Search for the cell housing the specified text and yield its (X, Y) center coordinate. 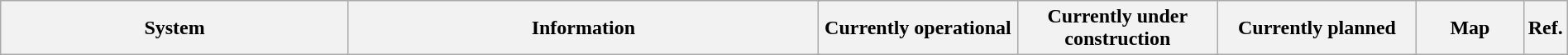
Map (1470, 28)
Currently operational (918, 28)
System (175, 28)
Information (583, 28)
Currently under construction (1117, 28)
Currently planned (1317, 28)
Ref. (1545, 28)
